Pinpoint the cell where the given text exists, returning its [x, y] midpoint coordinate. 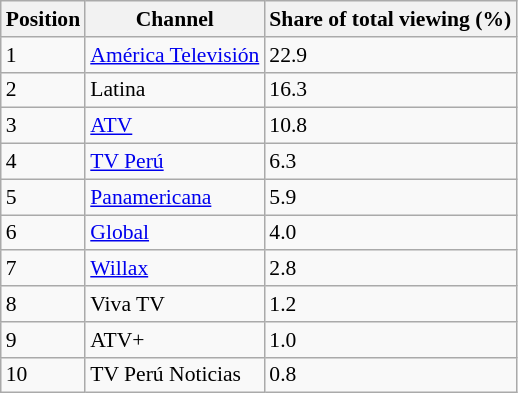
4.0 [390, 233]
2.8 [390, 269]
16.3 [390, 90]
Global [174, 233]
1 [43, 55]
TV Perú [174, 162]
5 [43, 197]
8 [43, 304]
Position [43, 19]
Willax [174, 269]
Channel [174, 19]
2 [43, 90]
Share of total viewing (%) [390, 19]
6.3 [390, 162]
7 [43, 269]
9 [43, 340]
América Televisión [174, 55]
1.2 [390, 304]
TV Perú Noticias [174, 375]
10.8 [390, 126]
5.9 [390, 197]
3 [43, 126]
6 [43, 233]
Latina [174, 90]
22.9 [390, 55]
ATV+ [174, 340]
Panamericana [174, 197]
4 [43, 162]
1.0 [390, 340]
ATV [174, 126]
0.8 [390, 375]
10 [43, 375]
Viva TV [174, 304]
